Return the [x, y] coordinate for the center point of the cell that contains the specified text.  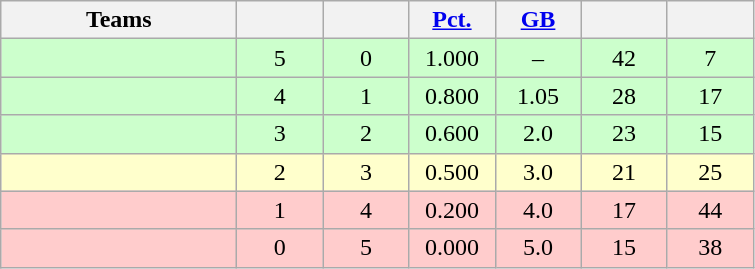
1.05 [538, 96]
2.0 [538, 134]
0.500 [452, 172]
4.0 [538, 210]
5.0 [538, 248]
7 [710, 58]
1.000 [452, 58]
42 [624, 58]
– [538, 58]
Pct. [452, 20]
Teams [119, 20]
GB [538, 20]
0.000 [452, 248]
0.200 [452, 210]
3.0 [538, 172]
21 [624, 172]
0.800 [452, 96]
38 [710, 248]
25 [710, 172]
0.600 [452, 134]
28 [624, 96]
23 [624, 134]
44 [710, 210]
